Return the (X, Y) coordinate for the center point of the cell that contains the specified text.  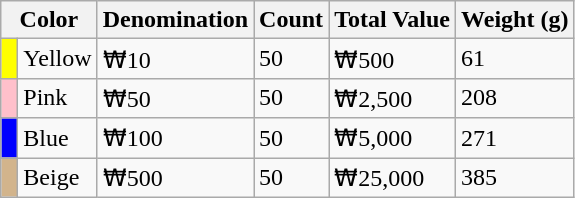
₩50 (175, 98)
271 (515, 138)
Blue (58, 138)
₩100 (175, 138)
61 (515, 59)
Weight (g) (515, 20)
Count (292, 20)
₩25,000 (392, 178)
Total Value (392, 20)
Beige (58, 178)
Denomination (175, 20)
Yellow (58, 59)
385 (515, 178)
208 (515, 98)
₩10 (175, 59)
Color (49, 20)
₩5,000 (392, 138)
Pink (58, 98)
₩2,500 (392, 98)
